Output the [X, Y] coordinate of the center of the cell containing the given text.  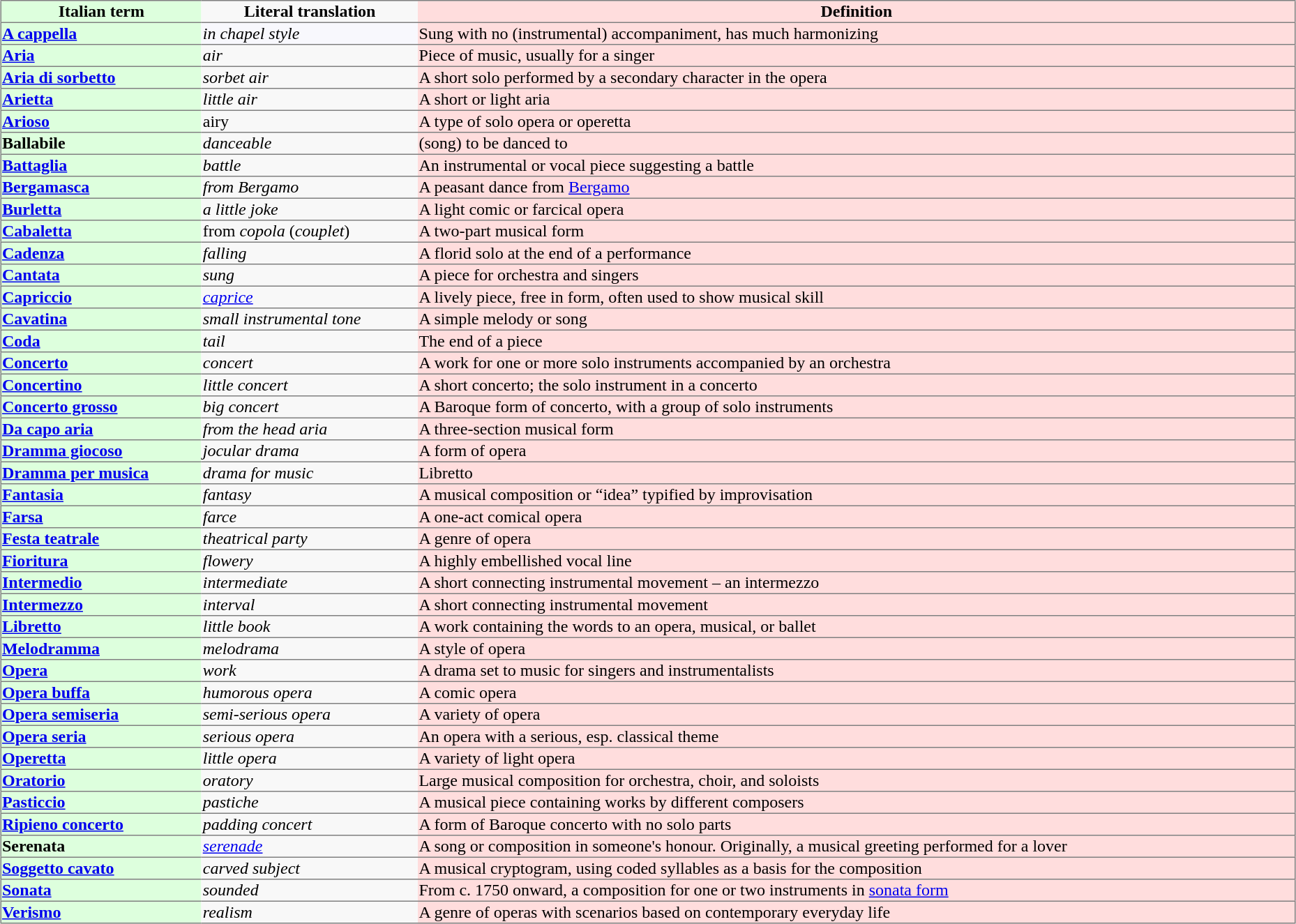
falling [310, 253]
A genre of operas with scenarios based on contemporary everyday life [857, 912]
Literal translation [310, 12]
sorbet air [310, 77]
A simple melody or song [857, 319]
sung [310, 275]
A light comic or farcical opera [857, 209]
Cabaletta [102, 232]
Sonata [102, 891]
Operetta [102, 759]
(song) to be danced to [857, 144]
padding concert [310, 824]
Dramma per musica [102, 473]
Farsa [102, 517]
Opera semiseria [102, 715]
airy [310, 121]
Bergamasca [102, 188]
A form of Baroque concerto with no solo parts [857, 824]
A two-part musical form [857, 232]
Melodramma [102, 649]
danceable [310, 144]
a little joke [310, 209]
Aria [102, 56]
From c. 1750 onward, a composition for one or two instruments in sonata form [857, 891]
Ripieno concerto [102, 824]
Cadenza [102, 253]
A comic opera [857, 692]
Fantasia [102, 495]
The end of a piece [857, 341]
Capriccio [102, 297]
A short or light aria [857, 100]
Soggetto cavato [102, 868]
A short connecting instrumental movement [857, 605]
Ballabile [102, 144]
melodrama [310, 649]
Concertino [102, 385]
serenade [310, 847]
Intermedio [102, 583]
semi-serious opera [310, 715]
sounded [310, 891]
A peasant dance from Bergamo [857, 188]
little air [310, 100]
big concert [310, 407]
Serenata [102, 847]
Opera [102, 671]
A style of opera [857, 649]
theatrical party [310, 539]
concert [310, 363]
Fioritura [102, 561]
A one-act comical opera [857, 517]
little concert [310, 385]
Verismo [102, 912]
battle [310, 165]
A song or composition in someone's honour. Originally, a musical greeting performed for a lover [857, 847]
oratory [310, 780]
intermediate [310, 583]
farce [310, 517]
small instrumental tone [310, 319]
Sung with no (instrumental) accompaniment, has much harmonizing [857, 33]
An opera with a serious, esp. classical theme [857, 736]
A Baroque form of concerto, with a group of solo instruments [857, 407]
humorous opera [310, 692]
A highly embellished vocal line [857, 561]
Piece of music, usually for a singer [857, 56]
A variety of opera [857, 715]
carved subject [310, 868]
Intermezzo [102, 605]
A cappella [102, 33]
A short concerto; the solo instrument in a concerto [857, 385]
A work for one or more solo instruments accompanied by an orchestra [857, 363]
Opera seria [102, 736]
Festa teatrale [102, 539]
pastiche [310, 803]
interval [310, 605]
jocular drama [310, 451]
Large musical composition for orchestra, choir, and soloists [857, 780]
drama for music [310, 473]
Da capo aria [102, 429]
Cantata [102, 275]
A drama set to music for singers and instrumentalists [857, 671]
Oratorio [102, 780]
from the head aria [310, 429]
Concerto grosso [102, 407]
A musical piece containing works by different composers [857, 803]
work [310, 671]
Battaglia [102, 165]
Burletta [102, 209]
from copola (couplet) [310, 232]
A genre of opera [857, 539]
A variety of light opera [857, 759]
Italian term [102, 12]
Concerto [102, 363]
flowery [310, 561]
Pasticcio [102, 803]
A type of solo opera or operetta [857, 121]
Arietta [102, 100]
Coda [102, 341]
A short solo performed by a secondary character in the opera [857, 77]
A lively piece, free in form, often used to show musical skill [857, 297]
Cavatina [102, 319]
Arioso [102, 121]
from Bergamo [310, 188]
fantasy [310, 495]
Dramma giocoso [102, 451]
in chapel style [310, 33]
air [310, 56]
A florid solo at the end of a performance [857, 253]
Definition [857, 12]
little opera [310, 759]
An instrumental or vocal piece suggesting a battle [857, 165]
A musical cryptogram, using coded syllables as a basis for the composition [857, 868]
caprice [310, 297]
Opera buffa [102, 692]
A three-section musical form [857, 429]
Aria di sorbetto [102, 77]
A musical composition or “idea” typified by improvisation [857, 495]
tail [310, 341]
A piece for orchestra and singers [857, 275]
realism [310, 912]
A work containing the words to an opera, musical, or ballet [857, 627]
A short connecting instrumental movement – an intermezzo [857, 583]
little book [310, 627]
serious opera [310, 736]
A form of opera [857, 451]
